From the cell containing the given text, extract its center point as [x, y] coordinate. 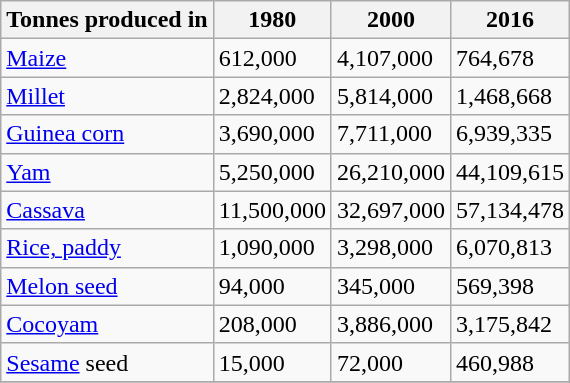
11,500,000 [272, 210]
3,298,000 [390, 248]
Cassava [107, 210]
57,134,478 [510, 210]
569,398 [510, 286]
612,000 [272, 58]
Sesame seed [107, 362]
32,697,000 [390, 210]
208,000 [272, 324]
1980 [272, 20]
94,000 [272, 286]
3,175,842 [510, 324]
72,000 [390, 362]
2016 [510, 20]
2,824,000 [272, 96]
6,939,335 [510, 134]
3,886,000 [390, 324]
Yam [107, 172]
345,000 [390, 286]
Guinea corn [107, 134]
Tonnes produced in [107, 20]
Millet [107, 96]
2000 [390, 20]
764,678 [510, 58]
44,109,615 [510, 172]
5,814,000 [390, 96]
Melon seed [107, 286]
4,107,000 [390, 58]
1,468,668 [510, 96]
5,250,000 [272, 172]
460,988 [510, 362]
7,711,000 [390, 134]
Cocoyam [107, 324]
3,690,000 [272, 134]
Maize [107, 58]
6,070,813 [510, 248]
1,090,000 [272, 248]
15,000 [272, 362]
26,210,000 [390, 172]
Rice, paddy [107, 248]
